For the text-containing cell, return its midpoint in [x, y] coordinate format. 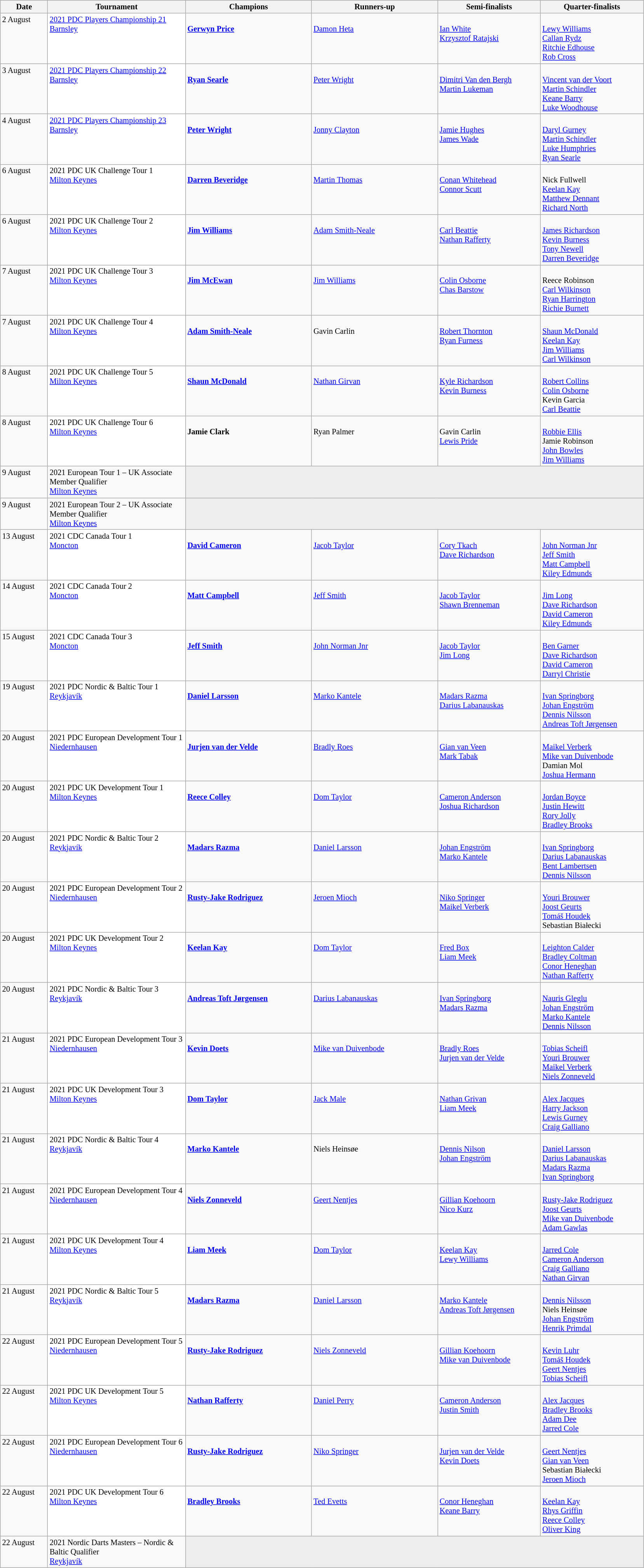
Robbie Ellis Jamie Robinson John Bowles Jim Williams [592, 441]
Jim Long Dave Richardson David Cameron Kiley Edmunds [592, 605]
Madars Razma Darius Labanauskas [489, 706]
3 August [24, 89]
15 August [24, 656]
Jurjen van der Velde Kevin Doets [489, 1460]
Fred Box Liam Meek [489, 957]
Semi-finalists [489, 7]
Bradly Roes Jurjen van der Velde [489, 1058]
Martin Thomas [374, 189]
Colin Osborne Chas Barstow [489, 290]
Ted Evetts [374, 1511]
Tournament [117, 7]
Keelan Kay [249, 957]
Ivan Springborg Darius Labanauskas Bent Lambertsen Dennis Nilsson [592, 857]
Geert Nentjes Gian van Veen Sebastian Białecki Jeroen Mioch [592, 1460]
2021 PDC European Development Tour 4 Niedernhausen [117, 1209]
2021 PDC Nordic & Baltic Tour 4 Reykjavík [117, 1159]
Nick Fullwell Keelan Kay Matthew Dennant Richard North [592, 189]
Bradly Roes [374, 756]
Nathan Grivan Liam Meek [489, 1108]
Jordan Boyce Justin Hewitt Rory Jolly Bradley Brooks [592, 806]
Cameron Anderson Joshua Richardson [489, 806]
2021 European Tour 1 – UK Associate Member Qualifier Milton Keynes [117, 482]
Dennis Nilsson Niels Heinsøe Johan Engström Henrik Primdal [592, 1310]
Leighton Calder Bradley Coltman Conor Heneghan Nathan Rafferty [592, 957]
Ryan Palmer [374, 441]
Rusty-Jake Rodriguez Joost Geurts Mike van Duivenbode Adam Gawlas [592, 1209]
Jeroen Mioch [374, 907]
Mike van Duivenbode [374, 1058]
2021 PDC European Development Tour 1 Niedernhausen [117, 756]
Ian White Krzysztof Ratajski [489, 38]
Jim McEwan [249, 290]
Reece Colley [249, 806]
2021 PDC UK Challenge Tour 2 Milton Keynes [117, 240]
Jamie Clark [249, 441]
Ivan Springborg Johan Engström Dennis Nilsson Andreas Toft Jørgensen [592, 706]
Robert Thornton Ryan Furness [489, 340]
Carl Beattie Nathan Rafferty [489, 240]
Nathan Rafferty [249, 1410]
Liam Meek [249, 1259]
2021 PDC Nordic & Baltic Tour 5 Reykjavík [117, 1310]
John Norman Jnr [374, 656]
Andreas Toft Jørgensen [249, 1008]
Conan Whitehead Connor Scutt [489, 189]
Gavin Carlin Lewis Pride [489, 441]
2021 PDC European Development Tour 5 Niedernhausen [117, 1360]
4 August [24, 139]
Jamie Hughes James Wade [489, 139]
Jacob Taylor Jim Long [489, 656]
Jurjen van der Velde [249, 756]
Vincent van der Voort Martin Schindler Keane Barry Luke Woodhouse [592, 89]
Kyle Richardson Kevin Burness [489, 391]
2021 CDC Canada Tour 1 Moncton [117, 555]
Alex Jacques Harry Jackson Lewis Gurney Craig Galliano [592, 1108]
2021 PDC UK Development Tour 6 Milton Keynes [117, 1511]
Gerwyn Price [249, 38]
Gillian Koehoorn Nico Kurz [489, 1209]
Daniel Larsson Darius Labanauskas Madars Razma Ivan Springborg [592, 1159]
Maikel Verberk Mike van Duivenbode Damian Mol Joshua Hermann [592, 756]
Gillian Koehoorn Mike van Duivenbode [489, 1360]
Cory Tkach Dave Richardson [489, 555]
David Cameron [249, 555]
2021 PDC UK Development Tour 5 Milton Keynes [117, 1410]
2021 PDC UK Challenge Tour 6 Milton Keynes [117, 441]
2021 PDC European Development Tour 6 Niedernhausen [117, 1460]
Gian van Veen Mark Tabak [489, 756]
2021 PDC European Development Tour 3 Niedernhausen [117, 1058]
Youri Brouwer Joost Geurts Tomáš Houdek Sebastian Białecki [592, 907]
2021 PDC UK Challenge Tour 3 Milton Keynes [117, 290]
Shaun McDonald [249, 391]
James Richardson Kevin Burness Tony Newell Darren Beveridge [592, 240]
Runners-up [374, 7]
2021 CDC Canada Tour 3 Moncton [117, 656]
2021 PDC UK Challenge Tour 5 Milton Keynes [117, 391]
Dennis Nilson Johan Engström [489, 1159]
Lewy Williams Callan Rydz Ritchie Edhouse Rob Cross [592, 38]
13 August [24, 555]
John Norman Jnr Jeff Smith Matt Campbell Kiley Edmunds [592, 555]
Keelan Kay Lewy Williams [489, 1259]
Niko Springer Maikel Verberk [489, 907]
2021 PDC UK Challenge Tour 1 Milton Keynes [117, 189]
Niko Springer [374, 1460]
Kevin Doets [249, 1058]
Jonny Clayton [374, 139]
Ben Garner Dave Richardson David Cameron Darryl Christie [592, 656]
Johan Engström Marko Kantele [489, 857]
Conor Heneghan Keane Barry [489, 1511]
2021 PDC UK Development Tour 4 Milton Keynes [117, 1259]
2021 PDC European Development Tour 2 Niedernhausen [117, 907]
2021 PDC UK Challenge Tour 4 Milton Keynes [117, 340]
Cameron Anderson Justin Smith [489, 1410]
Daryl Gurney Martin Schindler Luke Humphries Ryan Searle [592, 139]
Gavin Carlin [374, 340]
Bradley Brooks [249, 1511]
Ryan Searle [249, 89]
Dimitri Van den Bergh Martin Lukeman [489, 89]
Kevin Luhr Tomáš Houdek Geert Nentjes Tobias Scheifl [592, 1360]
2021 PDC Players Championship 22 Barnsley [117, 89]
2021 PDC Nordic & Baltic Tour 1 Reykjavík [117, 706]
Jacob Taylor Shawn Brenneman [489, 605]
Jack Male [374, 1108]
Damon Heta [374, 38]
2021 PDC UK Development Tour 2 Milton Keynes [117, 957]
Alex Jacques Bradley Brooks Adam Dee Jarred Cole [592, 1410]
Niels Heinsøe [374, 1159]
Darius Labanauskas [374, 1008]
Geert Nentjes [374, 1209]
Shaun McDonald Keelan Kay Jim Williams Carl Wilkinson [592, 340]
2021 PDC UK Development Tour 3 Milton Keynes [117, 1108]
2 August [24, 38]
Darren Beveridge [249, 189]
Nathan Girvan [374, 391]
Tobias Scheifl Youri Brouwer Maikel Verberk Niels Zonneveld [592, 1058]
Nauris Gleglu Johan Engström Marko Kantele Dennis Nilsson [592, 1008]
2021 PDC Players Championship 23 Barnsley [117, 139]
Robert Collins Colin Osborne Kevin Garcia Carl Beattie [592, 391]
Matt Campbell [249, 605]
Date [24, 7]
2021 CDC Canada Tour 2 Moncton [117, 605]
14 August [24, 605]
2021 European Tour 2 – UK Associate Member Qualifier Milton Keynes [117, 514]
Daniel Perry [374, 1410]
Jacob Taylor [374, 555]
Quarter-finalists [592, 7]
2021 PDC Nordic & Baltic Tour 2 Reykjavík [117, 857]
2021 PDC Players Championship 21 Barnsley [117, 38]
Marko Kantele Andreas Toft Jørgensen [489, 1310]
19 August [24, 706]
Keelan Kay Rhys Griffin Reece Colley Oliver King [592, 1511]
2021 Nordic Darts Masters – Nordic & Baltic Qualifier Reykjavík [117, 1552]
Champions [249, 7]
Reece Robinson Carl Wilkinson Ryan Harrington Richie Burnett [592, 290]
2021 PDC Nordic & Baltic Tour 3 Reykjavík [117, 1008]
Ivan Springborg Madars Razma [489, 1008]
2021 PDC UK Development Tour 1 Milton Keynes [117, 806]
Jarred Cole Cameron Anderson Craig Galliano Nathan Girvan [592, 1259]
